Search for the cell housing the specified text and yield its (x, y) center coordinate. 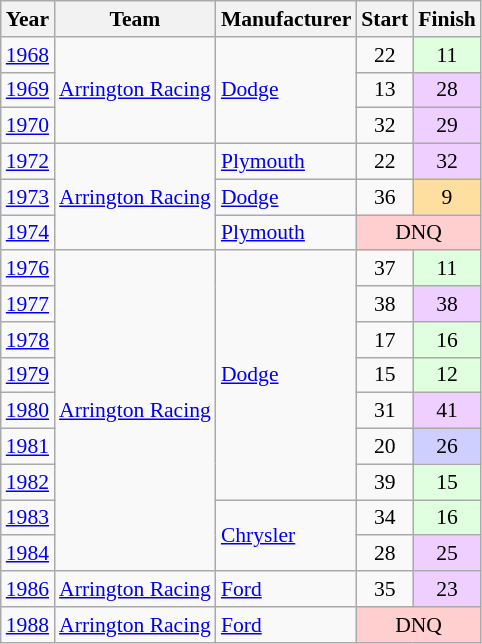
1988 (28, 625)
1974 (28, 233)
1969 (28, 90)
17 (384, 340)
Year (28, 19)
25 (447, 554)
1979 (28, 375)
1981 (28, 447)
1976 (28, 269)
Team (135, 19)
12 (447, 375)
1970 (28, 126)
35 (384, 589)
Finish (447, 19)
1978 (28, 340)
Chrysler (286, 536)
26 (447, 447)
1973 (28, 197)
1977 (28, 304)
9 (447, 197)
Manufacturer (286, 19)
41 (447, 411)
31 (384, 411)
1986 (28, 589)
1968 (28, 55)
1982 (28, 482)
Start (384, 19)
39 (384, 482)
23 (447, 589)
1984 (28, 554)
1983 (28, 518)
1972 (28, 162)
13 (384, 90)
34 (384, 518)
37 (384, 269)
20 (384, 447)
29 (447, 126)
1980 (28, 411)
36 (384, 197)
